Pinpoint the cell where the given text exists, returning its (X, Y) midpoint coordinate. 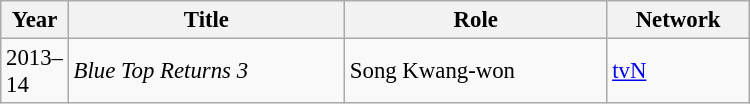
Network (678, 20)
Year (35, 20)
Role (476, 20)
Blue Top Returns 3 (206, 72)
tvN (678, 72)
Song Kwang-won (476, 72)
2013–14 (35, 72)
Title (206, 20)
